Locate the cell with the specified text and output its [X, Y] center coordinate. 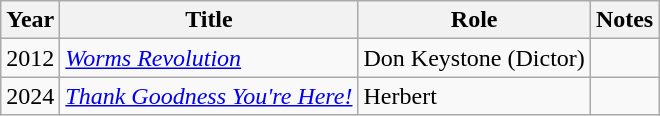
Notes [624, 20]
Worms Revolution [209, 58]
2012 [30, 58]
Herbert [474, 96]
2024 [30, 96]
Don Keystone (Dictor) [474, 58]
Role [474, 20]
Title [209, 20]
Year [30, 20]
Thank Goodness You're Here! [209, 96]
